Locate the cell with the specified text and output its [x, y] center coordinate. 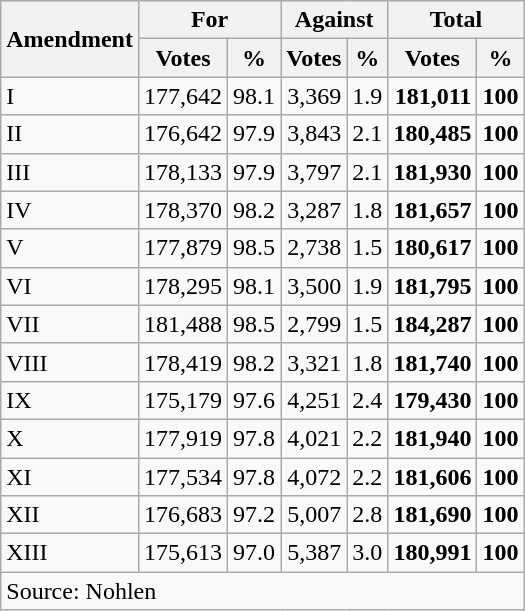
181,930 [432, 172]
VIII [70, 362]
180,617 [432, 248]
I [70, 96]
181,690 [432, 515]
VII [70, 324]
181,795 [432, 286]
97.2 [254, 515]
184,287 [432, 324]
178,419 [182, 362]
5,007 [314, 515]
2,738 [314, 248]
III [70, 172]
3,287 [314, 210]
3.0 [368, 553]
Total [456, 20]
IV [70, 210]
3,500 [314, 286]
181,606 [432, 477]
176,642 [182, 134]
3,321 [314, 362]
181,940 [432, 438]
II [70, 134]
4,251 [314, 400]
X [70, 438]
181,011 [432, 96]
4,021 [314, 438]
Against [334, 20]
3,843 [314, 134]
2.8 [368, 515]
175,179 [182, 400]
178,370 [182, 210]
180,485 [432, 134]
2.4 [368, 400]
178,295 [182, 286]
180,991 [432, 553]
97.0 [254, 553]
177,642 [182, 96]
181,740 [432, 362]
179,430 [432, 400]
4,072 [314, 477]
177,919 [182, 438]
Source: Nohlen [262, 591]
XIII [70, 553]
2,799 [314, 324]
VI [70, 286]
3,797 [314, 172]
177,879 [182, 248]
3,369 [314, 96]
181,488 [182, 324]
175,613 [182, 553]
Amendment [70, 39]
178,133 [182, 172]
XII [70, 515]
V [70, 248]
For [209, 20]
5,387 [314, 553]
97.6 [254, 400]
XI [70, 477]
181,657 [432, 210]
IX [70, 400]
176,683 [182, 515]
177,534 [182, 477]
